Detect which cell encompasses the target text, then output its [X, Y] center coordinate. 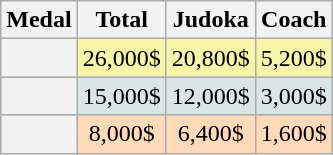
1,600$ [294, 134]
6,400$ [210, 134]
Total [122, 20]
Coach [294, 20]
15,000$ [122, 96]
5,200$ [294, 58]
Medal [39, 20]
3,000$ [294, 96]
Judoka [210, 20]
26,000$ [122, 58]
20,800$ [210, 58]
12,000$ [210, 96]
8,000$ [122, 134]
